Capture the cell that displays the provided text and extract its [x, y] central coordinate. 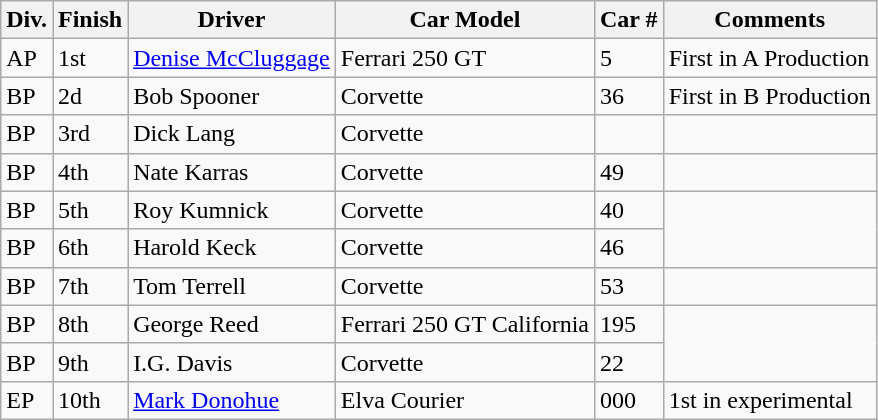
EP [27, 400]
3rd [90, 134]
Car # [628, 20]
6th [90, 248]
Roy Kumnick [232, 210]
Finish [90, 20]
Car Model [464, 20]
5 [628, 58]
000 [628, 400]
49 [628, 172]
36 [628, 96]
8th [90, 324]
Denise McCluggage [232, 58]
Tom Terrell [232, 286]
AP [27, 58]
9th [90, 362]
1st in experimental [770, 400]
Mark Donohue [232, 400]
I.G. Davis [232, 362]
Bob Spooner [232, 96]
46 [628, 248]
Ferrari 250 GT [464, 58]
Comments [770, 20]
George Reed [232, 324]
Dick Lang [232, 134]
Ferrari 250 GT California [464, 324]
1st [90, 58]
Elva Courier [464, 400]
53 [628, 286]
Nate Karras [232, 172]
195 [628, 324]
10th [90, 400]
First in B Production [770, 96]
4th [90, 172]
2d [90, 96]
Harold Keck [232, 248]
Div. [27, 20]
7th [90, 286]
40 [628, 210]
First in A Production [770, 58]
22 [628, 362]
Driver [232, 20]
5th [90, 210]
